Search for the cell housing the specified text and yield its (X, Y) center coordinate. 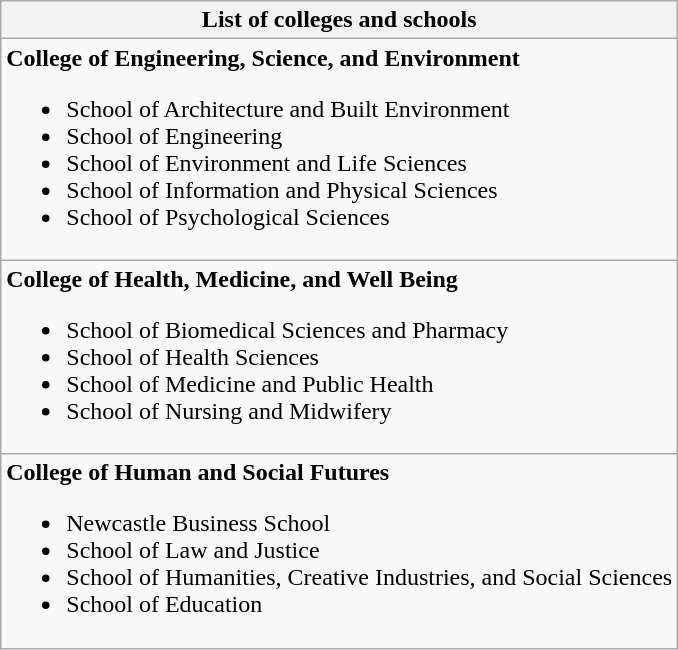
List of colleges and schools (340, 20)
